Return [x, y] of the center of cell containing provided text 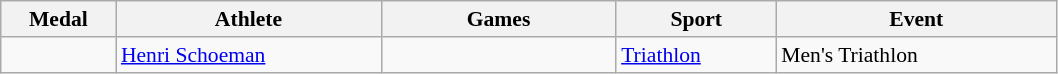
Medal [58, 19]
Athlete [248, 19]
Event [916, 19]
Triathlon [696, 55]
Sport [696, 19]
Henri Schoeman [248, 55]
Men's Triathlon [916, 55]
Games [498, 19]
